Detect which cell encompasses the target text, then output its [x, y] center coordinate. 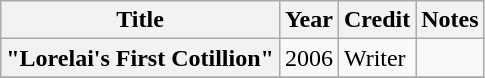
Credit [376, 20]
"Lorelai's First Cotillion" [140, 58]
Title [140, 20]
Year [308, 20]
2006 [308, 58]
Notes [450, 20]
Writer [376, 58]
